Return the (X, Y) coordinate for the center point of the cell that contains the specified text.  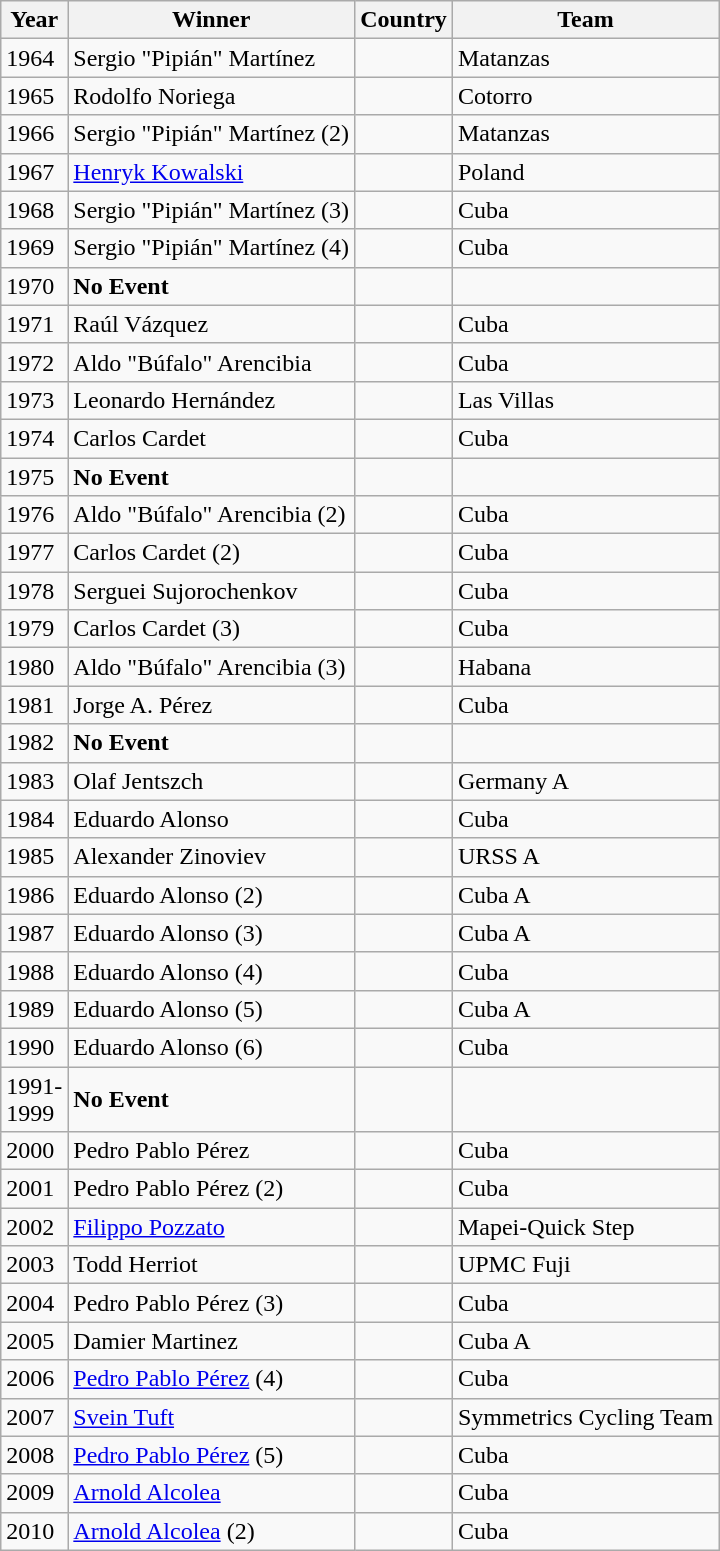
Raúl Vázquez (212, 324)
1967 (34, 172)
Arnold Alcolea (212, 1493)
2009 (34, 1493)
Carlos Cardet (2) (212, 553)
1966 (34, 134)
Rodolfo Noriega (212, 96)
Team (585, 20)
2001 (34, 1189)
Pedro Pablo Pérez (212, 1151)
1982 (34, 743)
Carlos Cardet (212, 438)
Eduardo Alonso (5) (212, 1009)
Eduardo Alonso (4) (212, 971)
1969 (34, 248)
1985 (34, 857)
2003 (34, 1265)
Aldo "Búfalo" Arencibia (3) (212, 667)
2007 (34, 1417)
1988 (34, 971)
Pedro Pablo Pérez (4) (212, 1379)
Las Villas (585, 400)
URSS A (585, 857)
1979 (34, 629)
2004 (34, 1303)
Alexander Zinoviev (212, 857)
2010 (34, 1531)
1978 (34, 591)
Aldo "Búfalo" Arencibia (212, 362)
Carlos Cardet (3) (212, 629)
Year (34, 20)
Sergio "Pipián" Martínez (2) (212, 134)
Sergio "Pipián" Martínez (212, 58)
1981 (34, 705)
1976 (34, 515)
1983 (34, 781)
Todd Herriot (212, 1265)
Serguei Sujorochenkov (212, 591)
1970 (34, 286)
Damier Martinez (212, 1341)
Henryk Kowalski (212, 172)
1968 (34, 210)
1991-1999 (34, 1098)
Eduardo Alonso (2) (212, 895)
UPMC Fuji (585, 1265)
Cotorro (585, 96)
Sergio "Pipián" Martínez (4) (212, 248)
1974 (34, 438)
Svein Tuft (212, 1417)
1977 (34, 553)
Pedro Pablo Pérez (2) (212, 1189)
Germany A (585, 781)
2000 (34, 1151)
2008 (34, 1455)
2002 (34, 1227)
1986 (34, 895)
1980 (34, 667)
Arnold Alcolea (2) (212, 1531)
Pedro Pablo Pérez (5) (212, 1455)
1973 (34, 400)
Leonardo Hernández (212, 400)
1965 (34, 96)
Pedro Pablo Pérez (3) (212, 1303)
1972 (34, 362)
Poland (585, 172)
1975 (34, 477)
Country (404, 20)
2006 (34, 1379)
Habana (585, 667)
Olaf Jentszch (212, 781)
Eduardo Alonso (212, 819)
Jorge A. Pérez (212, 705)
Sergio "Pipián" Martínez (3) (212, 210)
1990 (34, 1047)
1987 (34, 933)
1971 (34, 324)
Aldo "Búfalo" Arencibia (2) (212, 515)
1989 (34, 1009)
Mapei-Quick Step (585, 1227)
Winner (212, 20)
1964 (34, 58)
Eduardo Alonso (3) (212, 933)
Eduardo Alonso (6) (212, 1047)
Symmetrics Cycling Team (585, 1417)
1984 (34, 819)
2005 (34, 1341)
Filippo Pozzato (212, 1227)
